Find where the given text appears and provide that cell's center as [X, Y] coordinate. 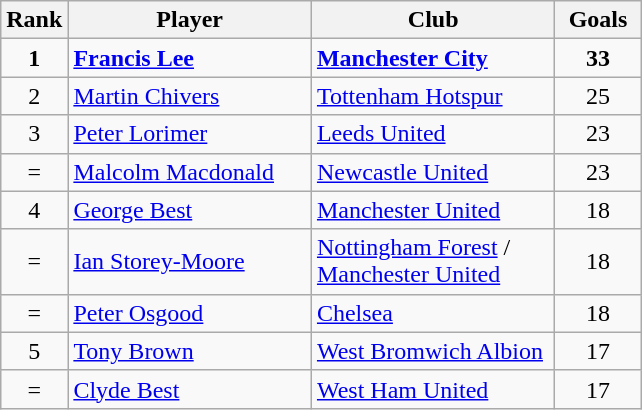
2 [34, 96]
Ian Storey-Moore [190, 262]
Malcolm Macdonald [190, 172]
George Best [190, 210]
5 [34, 351]
Leeds United [433, 134]
Player [190, 20]
25 [598, 96]
Tony Brown [190, 351]
Peter Osgood [190, 313]
Club [433, 20]
West Bromwich Albion [433, 351]
Rank [34, 20]
Manchester City [433, 58]
3 [34, 134]
Nottingham Forest / Manchester United [433, 262]
4 [34, 210]
33 [598, 58]
Martin Chivers [190, 96]
Tottenham Hotspur [433, 96]
Manchester United [433, 210]
Goals [598, 20]
Clyde Best [190, 389]
Francis Lee [190, 58]
Newcastle United [433, 172]
1 [34, 58]
Peter Lorimer [190, 134]
Chelsea [433, 313]
West Ham United [433, 389]
